Return the (X, Y) coordinate for the center point of the cell that contains the specified text.  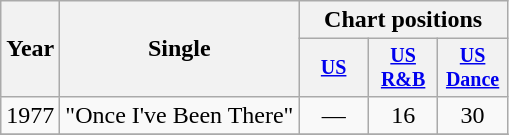
30 (472, 115)
"Once I've Been There" (180, 115)
16 (402, 115)
Chart positions (403, 20)
USDance (472, 68)
— (334, 115)
Year (30, 49)
USR&B (402, 68)
US (334, 68)
Single (180, 49)
1977 (30, 115)
